Capture the cell that displays the provided text and extract its (X, Y) central coordinate. 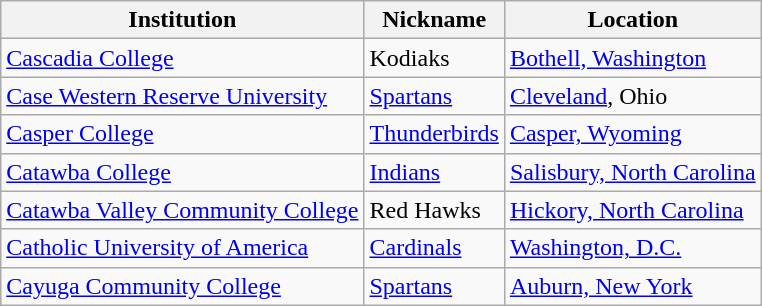
Cayuga Community College (182, 286)
Bothell, Washington (632, 58)
Washington, D.C. (632, 248)
Case Western Reserve University (182, 96)
Cardinals (434, 248)
Red Hawks (434, 210)
Casper College (182, 134)
Catholic University of America (182, 248)
Cascadia College (182, 58)
Hickory, North Carolina (632, 210)
Cleveland, Ohio (632, 96)
Catawba Valley Community College (182, 210)
Thunderbirds (434, 134)
Nickname (434, 20)
Indians (434, 172)
Catawba College (182, 172)
Salisbury, North Carolina (632, 172)
Institution (182, 20)
Casper, Wyoming (632, 134)
Kodiaks (434, 58)
Location (632, 20)
Auburn, New York (632, 286)
